Pinpoint the cell where the given text exists, returning its (x, y) midpoint coordinate. 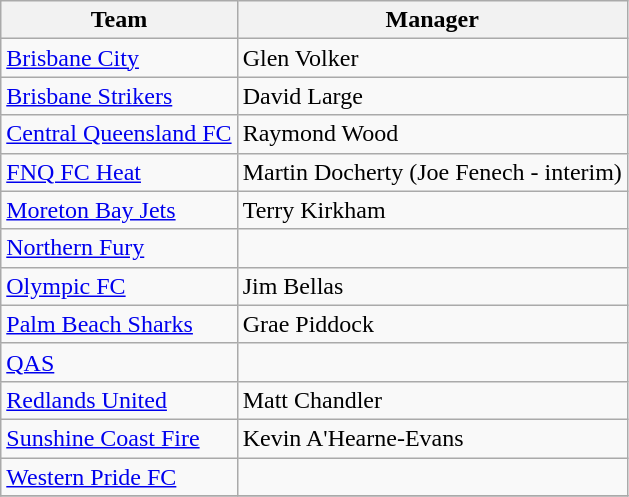
Martin Docherty (Joe Fenech - interim) (432, 172)
Brisbane City (119, 58)
Manager (432, 20)
Matt Chandler (432, 400)
Olympic FC (119, 286)
Raymond Wood (432, 134)
Jim Bellas (432, 286)
Moreton Bay Jets (119, 210)
Northern Fury (119, 248)
Central Queensland FC (119, 134)
Team (119, 20)
Kevin A'Hearne-Evans (432, 438)
FNQ FC Heat (119, 172)
Redlands United (119, 400)
Sunshine Coast Fire (119, 438)
Brisbane Strikers (119, 96)
Terry Kirkham (432, 210)
Glen Volker (432, 58)
Palm Beach Sharks (119, 324)
Western Pride FC (119, 477)
Grae Piddock (432, 324)
QAS (119, 362)
David Large (432, 96)
